Find where the given text appears and provide that cell's center as [X, Y] coordinate. 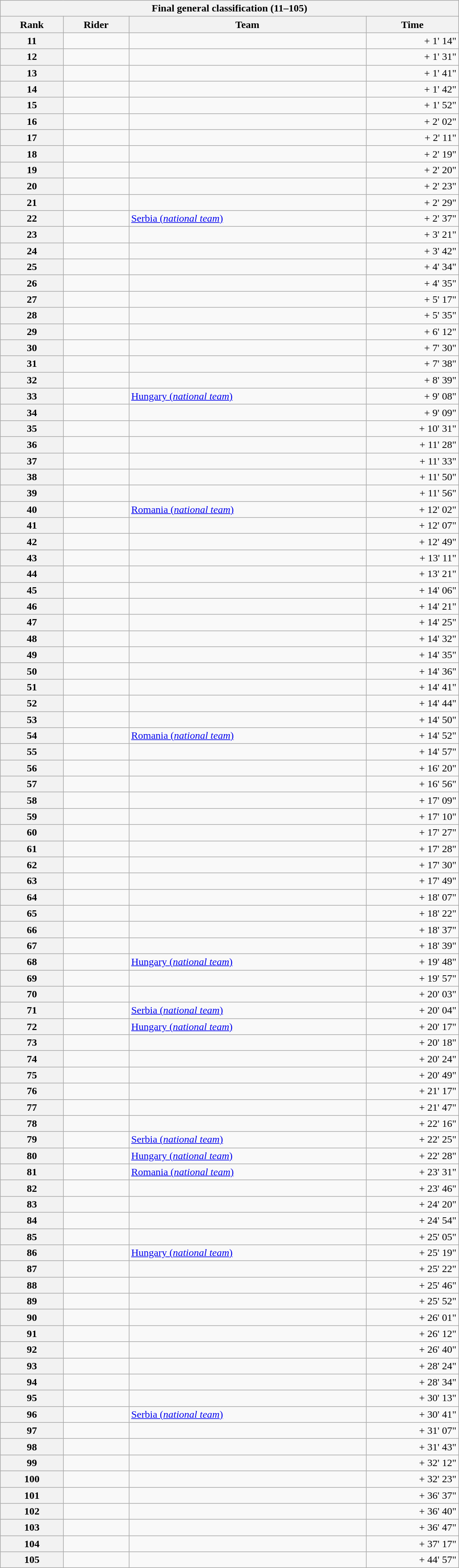
90 [32, 1317]
70 [32, 994]
86 [32, 1253]
63 [32, 881]
66 [32, 929]
+ 26' 12" [412, 1334]
48 [32, 639]
46 [32, 606]
+ 25' 46" [412, 1285]
+ 20' 49" [412, 1075]
47 [32, 622]
+ 23' 46" [412, 1188]
+ 9' 09" [412, 412]
15 [32, 105]
102 [32, 1512]
+ 18' 22" [412, 913]
67 [32, 946]
33 [32, 396]
+ 2' 29" [412, 203]
73 [32, 1043]
92 [32, 1350]
+ 17' 27" [412, 833]
23 [32, 235]
45 [32, 590]
+ 4' 35" [412, 283]
+ 44' 57" [412, 1560]
+ 7' 30" [412, 348]
+ 12' 02" [412, 510]
+ 13' 21" [412, 574]
+ 14' 21" [412, 606]
55 [32, 752]
+ 20' 18" [412, 1043]
65 [32, 913]
50 [32, 671]
+ 26' 01" [412, 1317]
18 [32, 154]
+ 17' 09" [412, 800]
105 [32, 1560]
+ 36' 40" [412, 1512]
44 [32, 574]
26 [32, 283]
+ 17' 49" [412, 881]
93 [32, 1366]
+ 2' 11" [412, 138]
34 [32, 412]
53 [32, 720]
+ 6' 12" [412, 332]
96 [32, 1414]
79 [32, 1140]
+ 8' 39" [412, 380]
+ 25' 05" [412, 1237]
54 [32, 736]
98 [32, 1447]
+ 1' 41" [412, 73]
62 [32, 865]
+ 22' 28" [412, 1156]
84 [32, 1220]
+ 19' 48" [412, 962]
+ 20' 04" [412, 1011]
+ 16' 56" [412, 784]
20 [32, 186]
+ 12' 07" [412, 526]
100 [32, 1479]
+ 14' 44" [412, 703]
17 [32, 138]
52 [32, 703]
+ 2' 20" [412, 170]
31 [32, 364]
Rider [96, 25]
43 [32, 558]
+ 25' 19" [412, 1253]
+ 22' 16" [412, 1123]
30 [32, 348]
+ 18' 07" [412, 897]
32 [32, 380]
16 [32, 121]
+ 31' 07" [412, 1430]
68 [32, 962]
Time [412, 25]
+ 25' 22" [412, 1269]
57 [32, 784]
76 [32, 1091]
+ 31' 43" [412, 1447]
29 [32, 332]
35 [32, 428]
+ 3' 42" [412, 251]
36 [32, 445]
+ 16' 20" [412, 768]
+ 2' 37" [412, 219]
+ 11' 56" [412, 493]
+ 1' 52" [412, 105]
77 [32, 1107]
94 [32, 1382]
+ 23' 31" [412, 1172]
+ 7' 38" [412, 364]
82 [32, 1188]
+ 24' 54" [412, 1220]
101 [32, 1495]
74 [32, 1059]
13 [32, 73]
61 [32, 849]
58 [32, 800]
+ 30' 13" [412, 1398]
42 [32, 542]
+ 5' 17" [412, 299]
+ 18' 39" [412, 946]
59 [32, 816]
97 [32, 1430]
+ 2' 23" [412, 186]
37 [32, 461]
Team [247, 25]
+ 14' 36" [412, 671]
+ 24' 20" [412, 1204]
+ 32' 12" [412, 1463]
+ 30' 41" [412, 1414]
+ 20' 03" [412, 994]
78 [32, 1123]
19 [32, 170]
+ 21' 47" [412, 1107]
+ 14' 25" [412, 622]
+ 14' 57" [412, 752]
40 [32, 510]
+ 25' 52" [412, 1301]
+ 14' 41" [412, 687]
72 [32, 1027]
88 [32, 1285]
104 [32, 1544]
27 [32, 299]
25 [32, 267]
+ 1' 31" [412, 57]
+ 11' 28" [412, 445]
+ 14' 06" [412, 590]
+ 36' 47" [412, 1528]
+ 9' 08" [412, 396]
+ 11' 33" [412, 461]
56 [32, 768]
24 [32, 251]
+ 2' 19" [412, 154]
+ 28' 24" [412, 1366]
49 [32, 655]
75 [32, 1075]
+ 1' 42" [412, 89]
87 [32, 1269]
38 [32, 477]
22 [32, 219]
+ 18' 37" [412, 929]
Rank [32, 25]
Final general classification (11–105) [229, 8]
71 [32, 1011]
81 [32, 1172]
+ 14' 32" [412, 639]
89 [32, 1301]
+ 36' 37" [412, 1495]
21 [32, 203]
39 [32, 493]
+ 20' 24" [412, 1059]
+ 12' 49" [412, 542]
+ 32' 23" [412, 1479]
12 [32, 57]
+ 17' 10" [412, 816]
+ 37' 17" [412, 1544]
+ 13' 11" [412, 558]
+ 17' 30" [412, 865]
91 [32, 1334]
14 [32, 89]
85 [32, 1237]
51 [32, 687]
60 [32, 833]
+ 17' 28" [412, 849]
+ 20' 17" [412, 1027]
+ 14' 50" [412, 720]
103 [32, 1528]
+ 1' 14" [412, 41]
+ 26' 40" [412, 1350]
28 [32, 315]
99 [32, 1463]
+ 28' 34" [412, 1382]
+ 22' 25" [412, 1140]
64 [32, 897]
+ 14' 35" [412, 655]
+ 4' 34" [412, 267]
+ 19' 57" [412, 978]
83 [32, 1204]
95 [32, 1398]
11 [32, 41]
+ 5' 35" [412, 315]
+ 2' 02" [412, 121]
+ 10' 31" [412, 428]
+ 3' 21" [412, 235]
80 [32, 1156]
69 [32, 978]
+ 21' 17" [412, 1091]
+ 11' 50" [412, 477]
41 [32, 526]
+ 14' 52" [412, 736]
